Scan for the cell matching the given text and deliver its (x, y) coordinate at center. 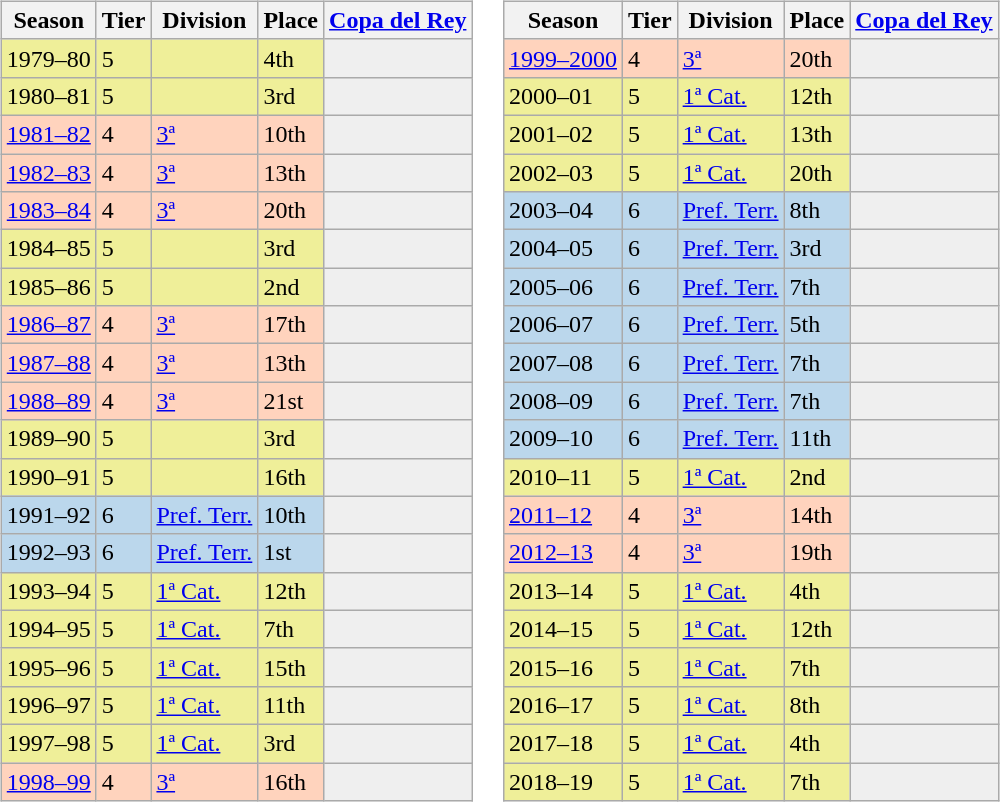
1982–83 (48, 173)
5th (817, 325)
2006–07 (562, 325)
2002–03 (562, 173)
14th (817, 515)
2003–04 (562, 211)
1999–2000 (562, 58)
2009–10 (562, 439)
1979–80 (48, 58)
17th (291, 325)
2012–13 (562, 553)
1996–97 (48, 705)
1988–89 (48, 401)
1990–91 (48, 477)
1986–87 (48, 325)
2000–01 (562, 96)
2016–17 (562, 705)
2004–05 (562, 249)
21st (291, 401)
1992–93 (48, 553)
1980–81 (48, 96)
1985–86 (48, 287)
2017–18 (562, 743)
2013–14 (562, 591)
1984–85 (48, 249)
2018–19 (562, 781)
1st (291, 553)
1981–82 (48, 134)
1994–95 (48, 629)
15th (291, 667)
1983–84 (48, 211)
2007–08 (562, 363)
2001–02 (562, 134)
1997–98 (48, 743)
19th (817, 553)
2005–06 (562, 287)
2014–15 (562, 629)
1995–96 (48, 667)
2015–16 (562, 667)
1989–90 (48, 439)
1991–92 (48, 515)
2010–11 (562, 477)
2011–12 (562, 515)
2008–09 (562, 401)
1993–94 (48, 591)
1987–88 (48, 363)
1998–99 (48, 781)
